Output the [X, Y] coordinate of the center of the cell containing the given text.  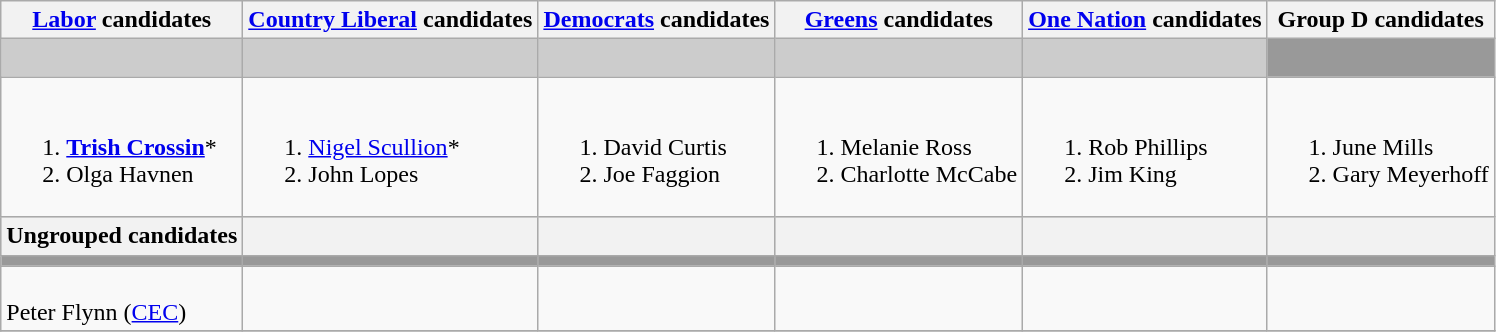
Group D candidates [1380, 20]
Trish Crossin*Olga Havnen [122, 147]
Melanie RossCharlotte McCabe [899, 147]
Peter Flynn (CEC) [122, 298]
Democrats candidates [656, 20]
Nigel Scullion*John Lopes [390, 147]
Country Liberal candidates [390, 20]
Ungrouped candidates [122, 236]
Greens candidates [899, 20]
Rob PhillipsJim King [1145, 147]
June MillsGary Meyerhoff [1380, 147]
One Nation candidates [1145, 20]
Labor candidates [122, 20]
David CurtisJoe Faggion [656, 147]
